Locate the cell with the specified text and output its (x, y) center coordinate. 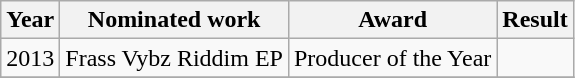
Award (392, 20)
Result (535, 20)
2013 (30, 58)
Nominated work (174, 20)
Producer of the Year (392, 58)
Year (30, 20)
Frass Vybz Riddim EP (174, 58)
